Determine the [X, Y] coordinate at the center of the cell enclosing the given text.  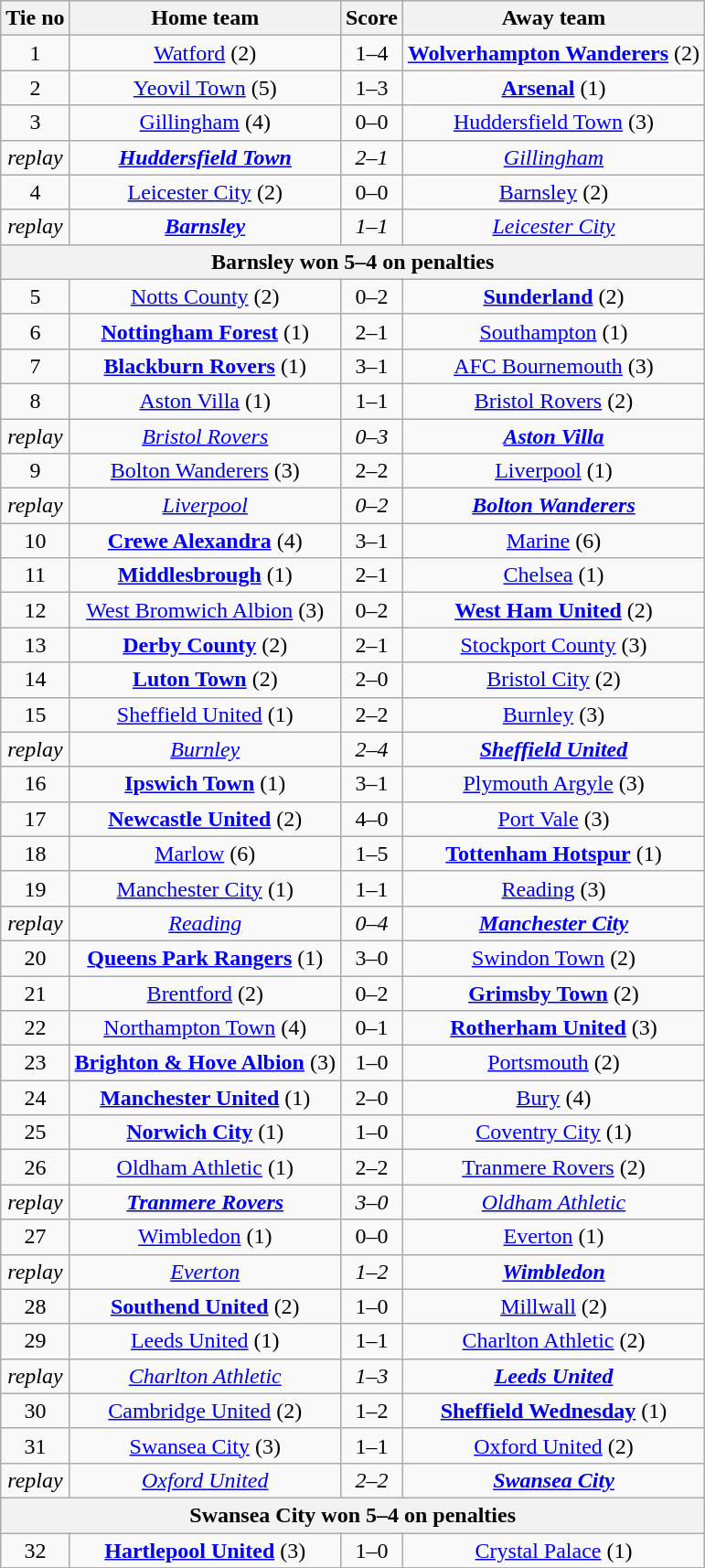
Southampton (1) [553, 331]
Liverpool (1) [553, 471]
Wimbledon [553, 1272]
0–3 [371, 436]
Portsmouth (2) [553, 1063]
West Bromwich Albion (3) [205, 610]
Gillingham [553, 157]
Port Vale (3) [553, 819]
Yeovil Town (5) [205, 88]
AFC Bournemouth (3) [553, 366]
Barnsley [205, 227]
7 [35, 366]
9 [35, 471]
Blackburn Rovers (1) [205, 366]
Swindon Town (2) [553, 958]
Notts County (2) [205, 296]
23 [35, 1063]
Millwall (2) [553, 1306]
29 [35, 1341]
Everton (1) [553, 1237]
Marine (6) [553, 541]
4–0 [371, 819]
Home team [205, 18]
8 [35, 401]
Brighton & Hove Albion (3) [205, 1063]
Bolton Wanderers (3) [205, 471]
31 [35, 1445]
Sheffield Wednesday (1) [553, 1411]
Wolverhampton Wanderers (2) [553, 53]
17 [35, 819]
Norwich City (1) [205, 1133]
Watford (2) [205, 53]
Northampton Town (4) [205, 1028]
16 [35, 784]
Huddersfield Town (3) [553, 123]
Tranmere Rovers (2) [553, 1167]
Tie no [35, 18]
Sheffield United (1) [205, 714]
Swansea City [553, 1480]
10 [35, 541]
Manchester City (1) [205, 888]
26 [35, 1167]
12 [35, 610]
Charlton Athletic (2) [553, 1341]
Crystal Palace (1) [553, 1551]
Rotherham United (3) [553, 1028]
2–4 [371, 749]
Sheffield United [553, 749]
Leeds United [553, 1376]
15 [35, 714]
0–4 [371, 923]
Bristol Rovers (2) [553, 401]
Cambridge United (2) [205, 1411]
Ipswich Town (1) [205, 784]
5 [35, 296]
1 [35, 53]
Manchester City [553, 923]
Bury (4) [553, 1098]
Leicester City [553, 227]
27 [35, 1237]
Bristol Rovers [205, 436]
Away team [553, 18]
Grimsby Town (2) [553, 993]
Derby County (2) [205, 645]
Wimbledon (1) [205, 1237]
Swansea City (3) [205, 1445]
Everton [205, 1272]
Leicester City (2) [205, 192]
Aston Villa [553, 436]
Nottingham Forest (1) [205, 331]
2 [35, 88]
Charlton Athletic [205, 1376]
Barnsley (2) [553, 192]
Marlow (6) [205, 854]
Huddersfield Town [205, 157]
Coventry City (1) [553, 1133]
Manchester United (1) [205, 1098]
Aston Villa (1) [205, 401]
Oxford United [205, 1480]
Brentford (2) [205, 993]
18 [35, 854]
24 [35, 1098]
Stockport County (3) [553, 645]
Oxford United (2) [553, 1445]
Luton Town (2) [205, 680]
30 [35, 1411]
Reading [205, 923]
32 [35, 1551]
Crewe Alexandra (4) [205, 541]
Barnsley won 5–4 on penalties [353, 262]
3 [35, 123]
Score [371, 18]
Burnley [205, 749]
22 [35, 1028]
Oldham Athletic [553, 1202]
0–1 [371, 1028]
Liverpool [205, 506]
Sunderland (2) [553, 296]
Gillingham (4) [205, 123]
4 [35, 192]
Middlesbrough (1) [205, 575]
Queens Park Rangers (1) [205, 958]
21 [35, 993]
Bristol City (2) [553, 680]
13 [35, 645]
Swansea City won 5–4 on penalties [353, 1515]
6 [35, 331]
Southend United (2) [205, 1306]
1–4 [371, 53]
Tottenham Hotspur (1) [553, 854]
West Ham United (2) [553, 610]
Tranmere Rovers [205, 1202]
Leeds United (1) [205, 1341]
25 [35, 1133]
Newcastle United (2) [205, 819]
11 [35, 575]
Plymouth Argyle (3) [553, 784]
Chelsea (1) [553, 575]
Oldham Athletic (1) [205, 1167]
19 [35, 888]
28 [35, 1306]
20 [35, 958]
Burnley (3) [553, 714]
Hartlepool United (3) [205, 1551]
Arsenal (1) [553, 88]
Bolton Wanderers [553, 506]
Reading (3) [553, 888]
14 [35, 680]
1–5 [371, 854]
